Scan for the cell matching the given text and deliver its [X, Y] coordinate at center. 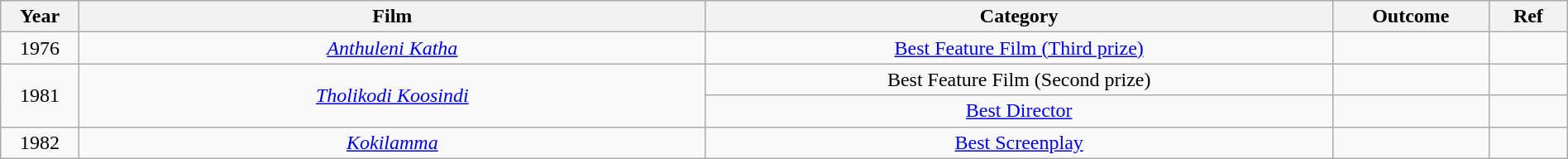
1976 [40, 48]
Ref [1528, 17]
Best Feature Film (Second prize) [1019, 79]
Tholikodi Koosindi [392, 95]
Film [392, 17]
Kokilamma [392, 142]
Year [40, 17]
Category [1019, 17]
1982 [40, 142]
Best Feature Film (Third prize) [1019, 48]
Best Screenplay [1019, 142]
1981 [40, 95]
Best Director [1019, 111]
Anthuleni Katha [392, 48]
Outcome [1411, 17]
